Search for the cell housing the specified text and yield its (X, Y) center coordinate. 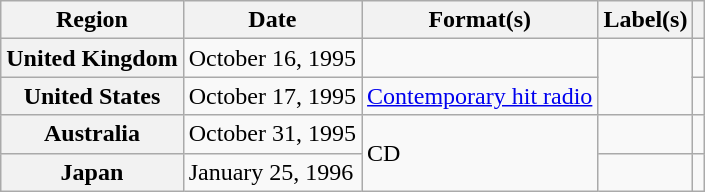
January 25, 1996 (272, 172)
Label(s) (646, 20)
October 17, 1995 (272, 96)
United Kingdom (92, 58)
United States (92, 96)
October 16, 1995 (272, 58)
CD (480, 153)
Date (272, 20)
Region (92, 20)
Japan (92, 172)
Format(s) (480, 20)
Contemporary hit radio (480, 96)
October 31, 1995 (272, 134)
Australia (92, 134)
